From the cell containing the given text, extract its center point as (x, y) coordinate. 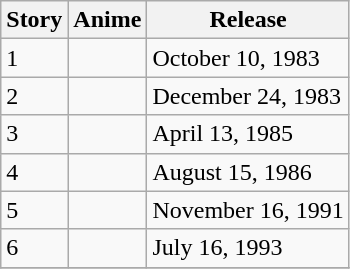
2 (34, 96)
5 (34, 210)
1 (34, 58)
October 10, 1983 (248, 58)
November 16, 1991 (248, 210)
Release (248, 20)
August 15, 1986 (248, 172)
April 13, 1985 (248, 134)
December 24, 1983 (248, 96)
July 16, 1993 (248, 248)
3 (34, 134)
Anime (108, 20)
4 (34, 172)
6 (34, 248)
Story (34, 20)
